For the text-containing cell, return its midpoint in (x, y) coordinate format. 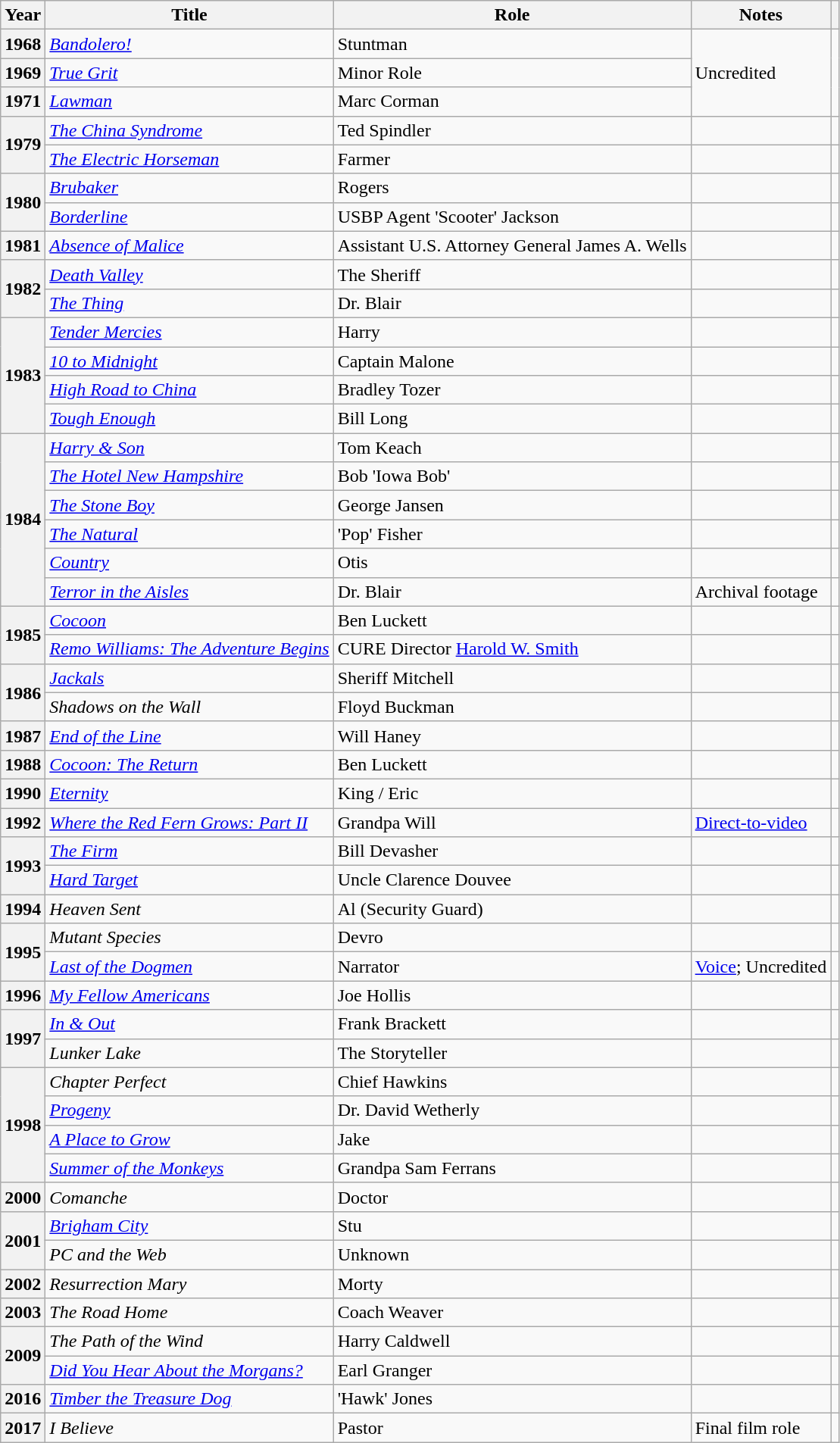
2017 (23, 1428)
Al (Security Guard) (512, 909)
Timber the Treasure Dog (189, 1399)
1990 (23, 793)
Ted Spindler (512, 130)
'Pop' Fisher (512, 534)
1982 (23, 289)
1995 (23, 952)
Death Valley (189, 274)
Pastor (512, 1428)
Morty (512, 1284)
True Grit (189, 73)
Bill Devasher (512, 851)
Bill Long (512, 419)
Marc Corman (512, 102)
Uncle Clarence Douvee (512, 880)
Bob 'Iowa Bob' (512, 476)
1969 (23, 73)
Hard Target (189, 880)
USBP Agent 'Scooter' Jackson (512, 217)
2000 (23, 1197)
Floyd Buckman (512, 707)
Remo Williams: The Adventure Begins (189, 649)
Borderline (189, 217)
Will Haney (512, 736)
1968 (23, 44)
Grandpa Sam Ferrans (512, 1168)
Unknown (512, 1254)
Tough Enough (189, 419)
Tender Mercies (189, 332)
Cocoon (189, 620)
Dr. David Wetherly (512, 1110)
1993 (23, 866)
Role (512, 15)
Stu (512, 1226)
2001 (23, 1240)
CURE Director Harold W. Smith (512, 649)
2016 (23, 1399)
1994 (23, 909)
Tom Keach (512, 448)
1984 (23, 520)
1992 (23, 822)
Jake (512, 1139)
2009 (23, 1356)
Title (189, 15)
1997 (23, 1039)
In & Out (189, 1024)
Did You Hear About the Morgans? (189, 1370)
Joe Hollis (512, 995)
End of the Line (189, 736)
10 to Midnight (189, 361)
The Path of the Wind (189, 1341)
Resurrection Mary (189, 1284)
Earl Granger (512, 1370)
1980 (23, 202)
Lunker Lake (189, 1053)
Harry (512, 332)
1996 (23, 995)
I Believe (189, 1428)
My Fellow Americans (189, 995)
King / Eric (512, 793)
Uncredited (760, 73)
1983 (23, 375)
1998 (23, 1125)
Frank Brackett (512, 1024)
The Firm (189, 851)
Summer of the Monkeys (189, 1168)
The China Syndrome (189, 130)
1987 (23, 736)
Brubaker (189, 188)
Notes (760, 15)
Bradley Tozer (512, 390)
High Road to China (189, 390)
Mutant Species (189, 938)
Comanche (189, 1197)
Country (189, 563)
Rogers (512, 188)
Otis (512, 563)
Shadows on the Wall (189, 707)
Final film role (760, 1428)
Absence of Malice (189, 245)
Where the Red Fern Grows: Part II (189, 822)
Sheriff Mitchell (512, 678)
Harry & Son (189, 448)
Doctor (512, 1197)
2002 (23, 1284)
The Electric Horseman (189, 159)
Stuntman (512, 44)
Assistant U.S. Attorney General James A. Wells (512, 245)
1981 (23, 245)
The Natural (189, 534)
Voice; Uncredited (760, 967)
Narrator (512, 967)
Lawman (189, 102)
Bandolero! (189, 44)
Archival footage (760, 592)
Progeny (189, 1110)
Chapter Perfect (189, 1082)
The Road Home (189, 1313)
Grandpa Will (512, 822)
Terror in the Aisles (189, 592)
Minor Role (512, 73)
The Storyteller (512, 1053)
Cocoon: The Return (189, 764)
Heaven Sent (189, 909)
Eternity (189, 793)
Farmer (512, 159)
The Hotel New Hampshire (189, 476)
1971 (23, 102)
The Stone Boy (189, 505)
Year (23, 15)
Brigham City (189, 1226)
Chief Hawkins (512, 1082)
1986 (23, 692)
The Sheriff (512, 274)
1985 (23, 635)
Harry Caldwell (512, 1341)
Captain Malone (512, 361)
Devro (512, 938)
2003 (23, 1313)
George Jansen (512, 505)
1988 (23, 764)
A Place to Grow (189, 1139)
The Thing (189, 303)
PC and the Web (189, 1254)
Jackals (189, 678)
Coach Weaver (512, 1313)
Direct-to-video (760, 822)
'Hawk' Jones (512, 1399)
1979 (23, 145)
Last of the Dogmen (189, 967)
